Find where the given text appears and provide that cell's center as (x, y) coordinate. 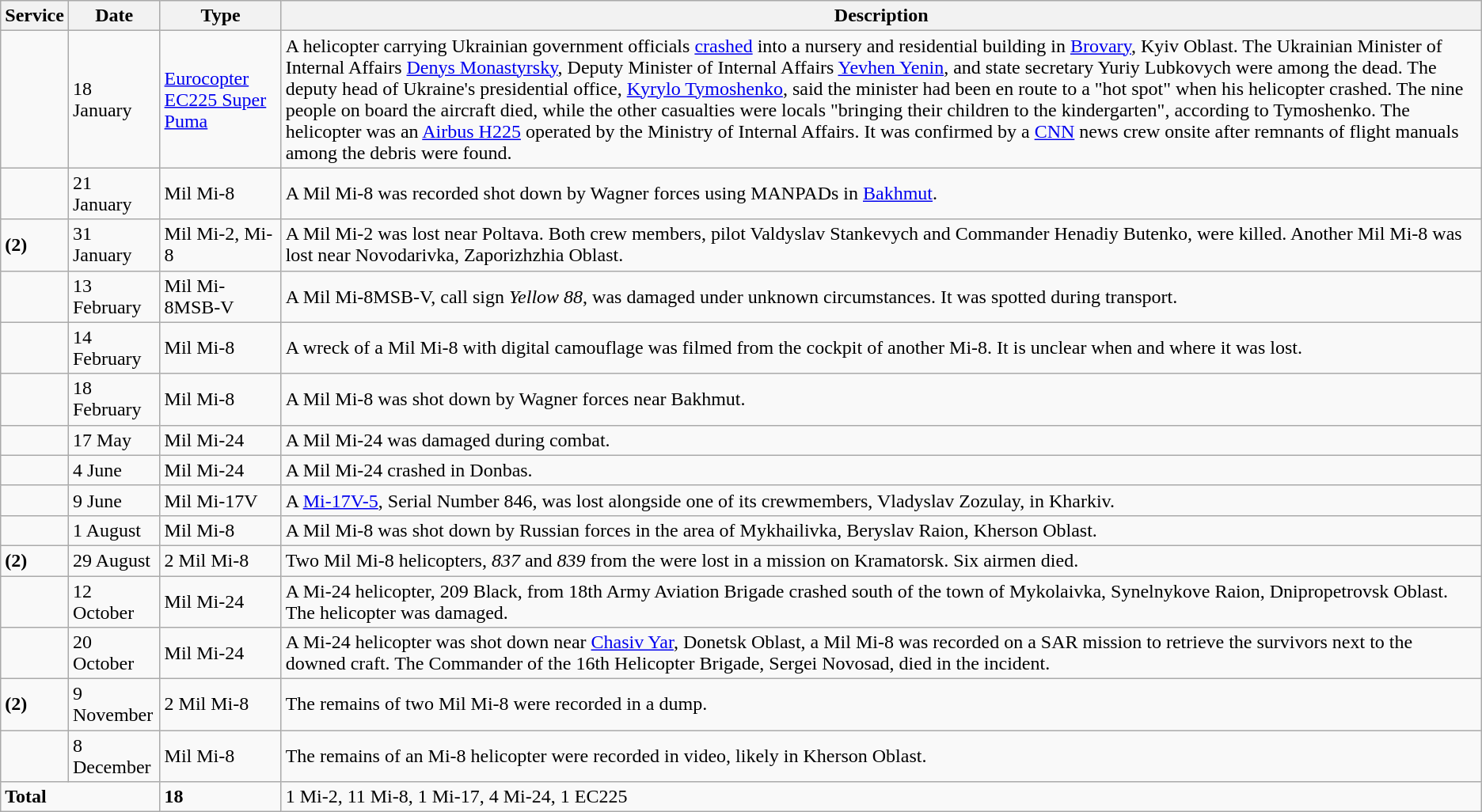
18 January (114, 100)
1 Mi-2, 11 Mi-8, 1 Mi-17, 4 Mi-24, 1 EC225 (881, 797)
Mil Mi-8MSB-V (220, 296)
A Mil Mi-8MSB-V, call sign Yellow 88, was damaged under unknown circumstances. It was spotted during transport. (881, 296)
Total (81, 797)
31 January (114, 245)
13 February (114, 296)
The remains of an Mi-8 helicopter were recorded in video, likely in Kherson Oblast. (881, 757)
21 January (114, 193)
Description (881, 16)
20 October (114, 654)
12 October (114, 601)
9 June (114, 500)
A Mil Mi-8 was shot down by Wagner forces near Bakhmut. (881, 399)
A wreck of a Mil Mi-8 with digital camouflage was filmed from the cockpit of another Mi-8. It is unclear when and where it was lost. (881, 348)
17 May (114, 440)
The remains of two Mil Mi-8 were recorded in a dump. (881, 704)
A Mil Mi-8 was recorded shot down by Wagner forces using MANPADs in Bakhmut. (881, 193)
Type (220, 16)
Mil Mi-2, Mi-8 (220, 245)
4 June (114, 470)
14 February (114, 348)
8 December (114, 757)
Eurocopter EC225 Super Puma (220, 100)
9 November (114, 704)
Date (114, 16)
18 February (114, 399)
Service (35, 16)
A Mil Mi-8 was shot down by Russian forces in the area of Mykhailivka, Beryslav Raion, Kherson Oblast. (881, 530)
29 August (114, 560)
A Mil Mi-24 was damaged during combat. (881, 440)
A Mi-17V-5, Serial Number 846, was lost alongside one of its crewmembers, Vladyslav Zozulay, in Kharkiv. (881, 500)
Mil Mi-17V (220, 500)
A Mil Mi-24 crashed in Donbas. (881, 470)
18 (220, 797)
1 August (114, 530)
Two Mil Mi-8 helicopters, 837 and 839 from the were lost in a mission on Kramatorsk. Six airmen died. (881, 560)
